For the text-containing cell, return its midpoint in (X, Y) coordinate format. 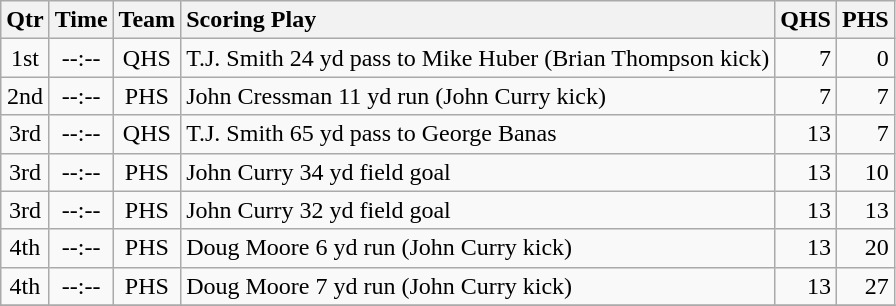
Doug Moore 7 yd run (John Curry kick) (478, 286)
T.J. Smith 65 yd pass to George Banas (478, 134)
20 (866, 248)
John Curry 34 yd field goal (478, 172)
2nd (25, 96)
Scoring Play (478, 20)
John Cressman 11 yd run (John Curry kick) (478, 96)
1st (25, 58)
T.J. Smith 24 yd pass to Mike Huber (Brian Thompson kick) (478, 58)
John Curry 32 yd field goal (478, 210)
0 (866, 58)
Qtr (25, 20)
27 (866, 286)
Time (81, 20)
10 (866, 172)
Team (147, 20)
Doug Moore 6 yd run (John Curry kick) (478, 248)
